Return the (X, Y) coordinate for the center point of the cell that contains the specified text.  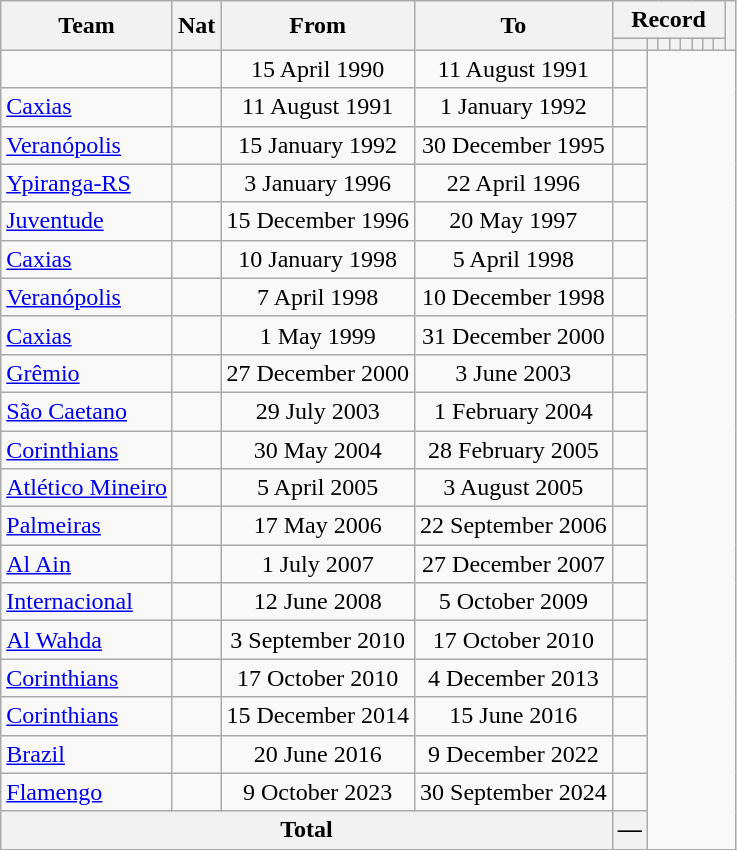
To (514, 26)
São Caetano (87, 411)
1 July 2007 (318, 564)
3 September 2010 (318, 640)
Al Ain (87, 564)
5 April 2005 (318, 488)
15 January 1992 (318, 145)
9 December 2022 (514, 754)
27 December 2000 (318, 373)
10 January 1998 (318, 259)
4 December 2013 (514, 678)
30 May 2004 (318, 449)
15 June 2016 (514, 716)
Brazil (87, 754)
5 April 1998 (514, 259)
Grêmio (87, 373)
15 April 1990 (318, 69)
— (630, 830)
Ypiranga-RS (87, 183)
3 August 2005 (514, 488)
9 October 2023 (318, 792)
10 December 1998 (514, 297)
27 December 2007 (514, 564)
Atlético Mineiro (87, 488)
20 May 1997 (514, 221)
22 April 1996 (514, 183)
20 June 2016 (318, 754)
Juventude (87, 221)
5 October 2009 (514, 602)
Total (306, 830)
Palmeiras (87, 526)
29 July 2003 (318, 411)
1 February 2004 (514, 411)
12 June 2008 (318, 602)
30 September 2024 (514, 792)
Nat (196, 26)
Flamengo (87, 792)
Internacional (87, 602)
Al Wahda (87, 640)
30 December 1995 (514, 145)
22 September 2006 (514, 526)
Record (668, 20)
From (318, 26)
7 April 1998 (318, 297)
28 February 2005 (514, 449)
17 May 2006 (318, 526)
3 June 2003 (514, 373)
31 December 2000 (514, 335)
15 December 1996 (318, 221)
1 May 1999 (318, 335)
Team (87, 26)
1 January 1992 (514, 107)
15 December 2014 (318, 716)
3 January 1996 (318, 183)
